Pinpoint the cell where the given text exists, returning its (X, Y) midpoint coordinate. 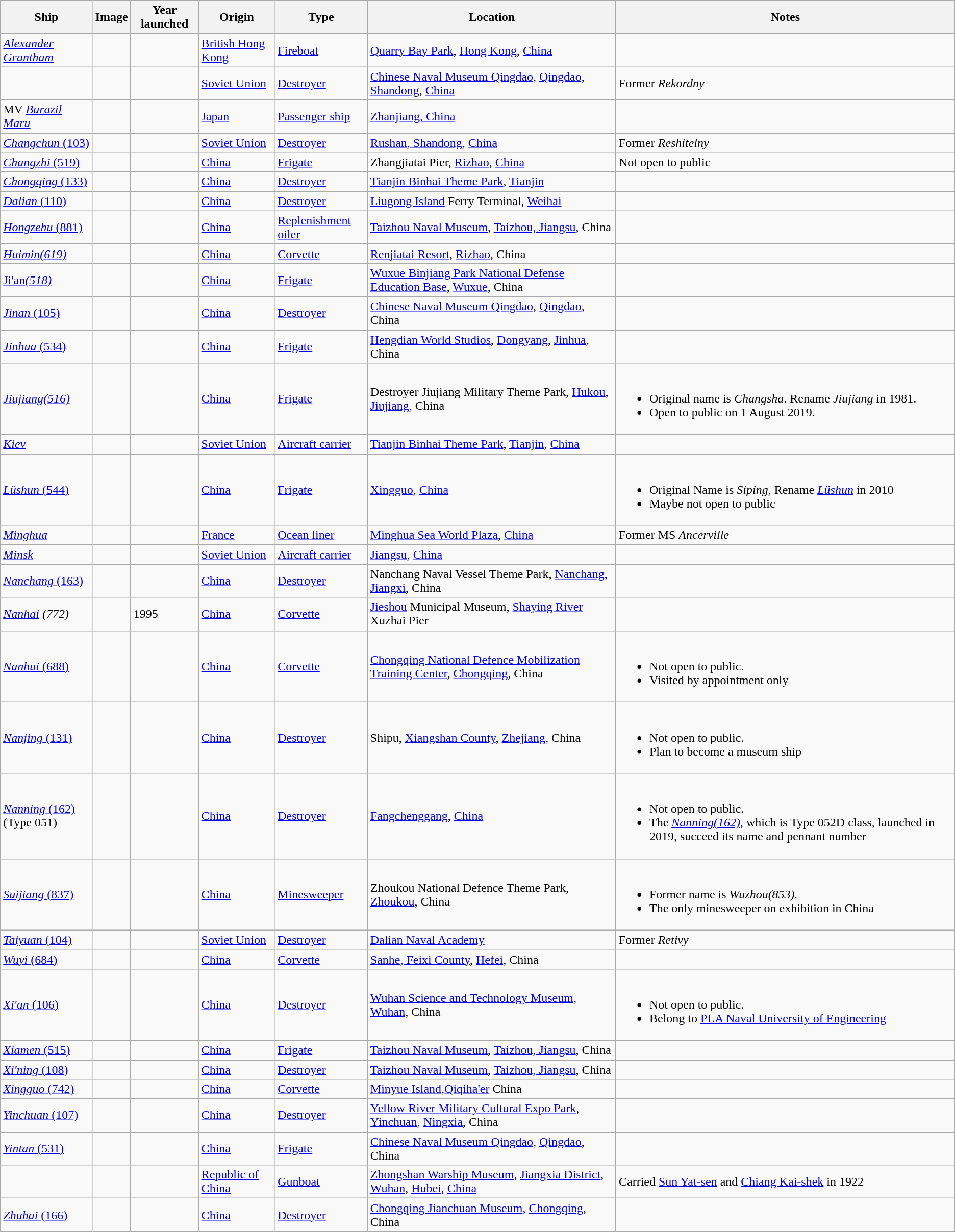
Nanhai (772) (46, 614)
Jiangsu, China (492, 555)
Xi'an (106) (46, 1004)
Xi'ning (108) (46, 1070)
Fangchenggang, China (492, 816)
Tianjin Binhai Theme Park, Tianjin (492, 182)
Not open to public (785, 162)
Former Rekordny (785, 84)
Xiamen (515) (46, 1050)
Zhoukou National Defence Theme Park, Zhoukou, China (492, 894)
Nanchang (163) (46, 581)
Gunboat (321, 1181)
Location (492, 17)
Image (111, 17)
Huimin(619) (46, 254)
Chongqing National Defence Mobilization Training Center, Chongqing, China (492, 666)
Nanchang Naval Vessel Theme Park, Nanchang, Jiangxi, China (492, 581)
Hongzehu (881) (46, 228)
Minesweeper (321, 894)
Liugong Island Ferry Terminal, Weihai (492, 201)
Changzhi (519) (46, 162)
Passenger ship (321, 116)
Nanning (162)(Type 051) (46, 816)
Not open to public.Visited by appointment only (785, 666)
Ji'an(518) (46, 280)
Lüshun (544) (46, 490)
Type (321, 17)
Notes (785, 17)
Rushan, Shandong, China (492, 143)
Former name is Wuzhou(853).The only minesweeper on exhibition in China (785, 894)
Wuxue Binjiang Park National Defense Education Base, Wuxue, China (492, 280)
Alexander Grantham (46, 50)
Shipu, Xiangshan County, Zhejiang, China (492, 738)
Sanhe, Feixi County, Hefei, China (492, 959)
Not open to public.Belong to PLA Naval University of Engineering (785, 1004)
Wuhan Science and Technology Museum, Wuhan, China (492, 1004)
Taiyuan (104) (46, 940)
Former Reshitelny (785, 143)
Dalian Naval Academy (492, 940)
Yintan (531) (46, 1149)
Carried Sun Yat-sen and Chiang Kai-shek in 1922 (785, 1181)
Jieshou Municipal Museum, Shaying River Xuzhai Pier (492, 614)
France (237, 535)
Wuyi (684) (46, 959)
Ship (46, 17)
Year launched (164, 17)
Jinhua (534) (46, 346)
MV Burazil Maru (46, 116)
Former MS Ancerville (785, 535)
1995 (164, 614)
Quarry Bay Park, Hong Kong, China (492, 50)
Former Retivy (785, 940)
Replenishment oiler (321, 228)
Fireboat (321, 50)
Suijiang (837) (46, 894)
Jinan (105) (46, 313)
Nanhui (688) (46, 666)
Changchun (103) (46, 143)
Yellow River Military Cultural Expo Park, Yinchuan, Ningxia, China (492, 1115)
Tianjin Binhai Theme Park, Tianjin, China (492, 444)
Original Name is Siping, Rename Lüshun in 2010Maybe not open to public (785, 490)
Original name is Changsha. Rename Jiujiang in 1981.Open to public on 1 August 2019. (785, 399)
Renjiatai Resort, Rizhao, China (492, 254)
Minghua Sea World Plaza, China (492, 535)
Republic of China (237, 1181)
Not open to public.Plan to become a museum ship (785, 738)
Dalian (110) (46, 201)
Chongqing (133) (46, 182)
Not open to public.The Nanning(162), which is Type 052D class, launched in 2019, succeed its name and pennant number (785, 816)
Origin (237, 17)
Minsk (46, 555)
Hengdian World Studios, Dongyang, Jinhua, China (492, 346)
Nanjing (131) (46, 738)
Zhuhai (166) (46, 1215)
Zhangjiatai Pier, Rizhao, China (492, 162)
Minyue Island,Qiqiha'er China (492, 1089)
Ocean liner (321, 535)
Zhanjiang, China (492, 116)
Kiev (46, 444)
British Hong Kong (237, 50)
Chinese Naval Museum Qingdao, Qingdao, Shandong, China (492, 84)
Yinchuan (107) (46, 1115)
Zhongshan Warship Museum, Jiangxia District, Wuhan, Hubei, China (492, 1181)
Japan (237, 116)
Xingguo (742) (46, 1089)
Destroyer Jiujiang Military Theme Park, Hukou, Jiujiang, China (492, 399)
Chongqing Jianchuan Museum, Chongqing, China (492, 1215)
Xingguo, China (492, 490)
Jiujiang(516) (46, 399)
Minghua (46, 535)
